Capture the cell that displays the provided text and extract its [X, Y] central coordinate. 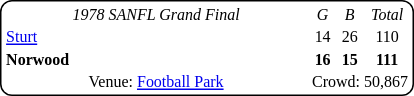
Total [388, 14]
1978 SANFL Grand Final [156, 14]
Norwood [156, 60]
Crowd: 50,867 [360, 82]
14 [323, 37]
B [350, 14]
110 [388, 37]
26 [350, 37]
15 [350, 60]
111 [388, 60]
Venue: Football Park [156, 82]
16 [323, 60]
G [323, 14]
Sturt [156, 37]
